Locate the cell with the specified text and output its [X, Y] center coordinate. 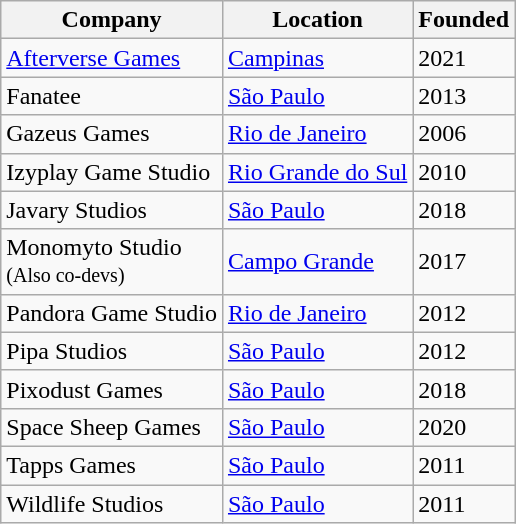
Company [112, 20]
Space Sheep Games [112, 427]
Campo Grande [317, 262]
Pixodust Games [112, 389]
Izyplay Game Studio [112, 172]
2013 [464, 96]
Fanatee [112, 96]
2010 [464, 172]
Wildlife Studios [112, 503]
Founded [464, 20]
Rio Grande do Sul [317, 172]
Afterverse Games [112, 58]
Monomyto Studio(Also co-devs) [112, 262]
Gazeus Games [112, 134]
2017 [464, 262]
2021 [464, 58]
2020 [464, 427]
Location [317, 20]
Javary Studios [112, 210]
Pandora Game Studio [112, 313]
Campinas [317, 58]
Tapps Games [112, 465]
2006 [464, 134]
Pipa Studios [112, 351]
